Output the [x, y] coordinate of the center of the cell containing the given text.  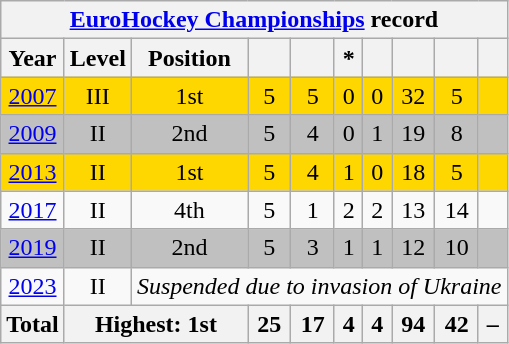
32 [414, 96]
25 [270, 324]
17 [312, 324]
4th [189, 210]
III [98, 96]
– [492, 324]
14 [456, 210]
Total [33, 324]
Suspended due to invasion of Ukraine [319, 286]
42 [456, 324]
2017 [33, 210]
10 [456, 248]
94 [414, 324]
3 [312, 248]
12 [414, 248]
2019 [33, 248]
Year [33, 58]
13 [414, 210]
2023 [33, 286]
19 [414, 134]
8 [456, 134]
2013 [33, 172]
Position [189, 58]
Highest: 1st [156, 324]
* [348, 58]
EuroHockey Championships record [254, 20]
Level [98, 58]
18 [414, 172]
2007 [33, 96]
2009 [33, 134]
